Determine the [X, Y] coordinate at the center of the cell enclosing the given text.  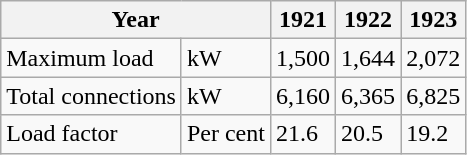
1,500 [302, 58]
2,072 [434, 58]
1923 [434, 20]
1922 [368, 20]
6,825 [434, 96]
20.5 [368, 134]
21.6 [302, 134]
Total connections [92, 96]
Year [136, 20]
1921 [302, 20]
19.2 [434, 134]
Load factor [92, 134]
6,365 [368, 96]
6,160 [302, 96]
Maximum load [92, 58]
1,644 [368, 58]
Per cent [226, 134]
